Extract the [X, Y] coordinate from the center of the cell holding the provided text.  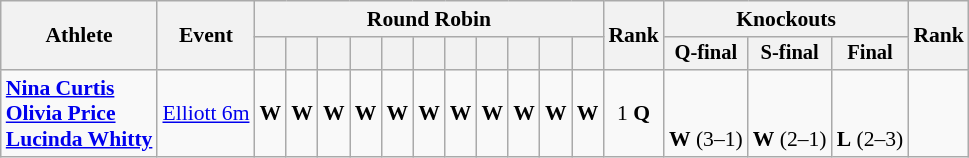
Q-final [706, 54]
Event [206, 36]
Nina CurtisOlivia PriceLucinda Whitty [80, 114]
S-final [790, 54]
W (3–1) [706, 114]
Knockouts [786, 19]
Final [870, 54]
Round Robin [430, 19]
1 Q [634, 114]
W (2–1) [790, 114]
Elliott 6m [206, 114]
L (2–3) [870, 114]
Athlete [80, 36]
